Pinpoint the cell where the given text exists, returning its [X, Y] midpoint coordinate. 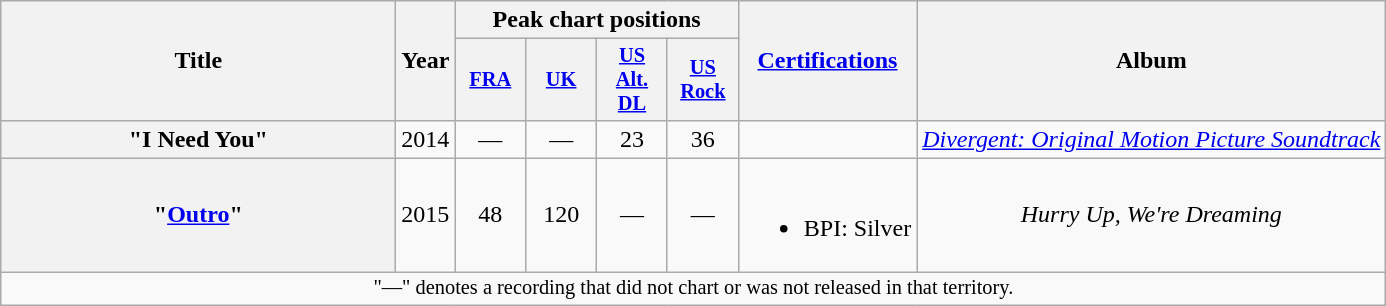
"I Need You" [198, 139]
Peak chart positions [596, 20]
USRock [702, 80]
Hurry Up, We're Dreaming [1152, 216]
Title [198, 61]
Year [426, 61]
2015 [426, 216]
Certifications [827, 61]
BPI: Silver [827, 216]
36 [702, 139]
23 [632, 139]
120 [562, 216]
Album [1152, 61]
UK [562, 80]
48 [490, 216]
"—" denotes a recording that did not chart or was not released in that territory. [694, 289]
USAlt.DL [632, 80]
2014 [426, 139]
Divergent: Original Motion Picture Soundtrack [1152, 139]
"Outro" [198, 216]
FRA [490, 80]
